Return the [X, Y] coordinate for the center point of the cell that contains the specified text.  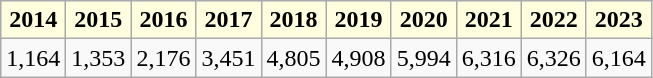
4,805 [294, 58]
2,176 [164, 58]
4,908 [358, 58]
2018 [294, 20]
2016 [164, 20]
1,164 [34, 58]
2023 [618, 20]
2021 [488, 20]
2022 [554, 20]
2015 [98, 20]
1,353 [98, 58]
6,326 [554, 58]
2014 [34, 20]
5,994 [424, 58]
6,164 [618, 58]
2020 [424, 20]
3,451 [228, 58]
6,316 [488, 58]
2019 [358, 20]
2017 [228, 20]
